Detect which cell encompasses the target text, then output its [x, y] center coordinate. 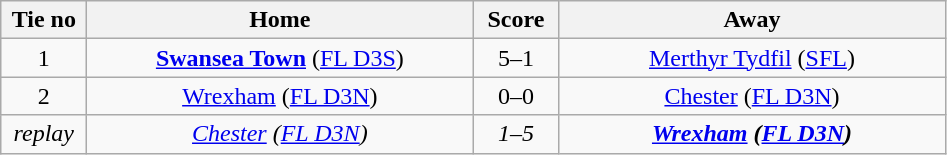
replay [44, 134]
0–0 [516, 96]
Tie no [44, 20]
Home [280, 20]
1–5 [516, 134]
Merthyr Tydfil (SFL) [752, 58]
2 [44, 96]
5–1 [516, 58]
Score [516, 20]
Away [752, 20]
1 [44, 58]
Swansea Town (FL D3S) [280, 58]
